Extract the (x, y) coordinate from the center of the cell holding the provided text.  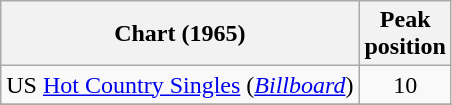
Peakposition (405, 34)
Chart (1965) (180, 34)
US Hot Country Singles (Billboard) (180, 85)
10 (405, 85)
